Return the [x, y] coordinate for the center point of the cell that contains the specified text.  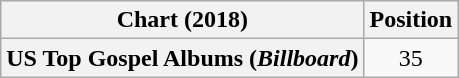
US Top Gospel Albums (Billboard) [182, 58]
Position [411, 20]
Chart (2018) [182, 20]
35 [411, 58]
